Find where the given text appears and provide that cell's center as (X, Y) coordinate. 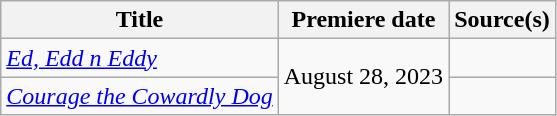
Courage the Cowardly Dog (140, 96)
Title (140, 20)
August 28, 2023 (363, 77)
Ed, Edd n Eddy (140, 58)
Source(s) (502, 20)
Premiere date (363, 20)
